For the text-containing cell, return its midpoint in (x, y) coordinate format. 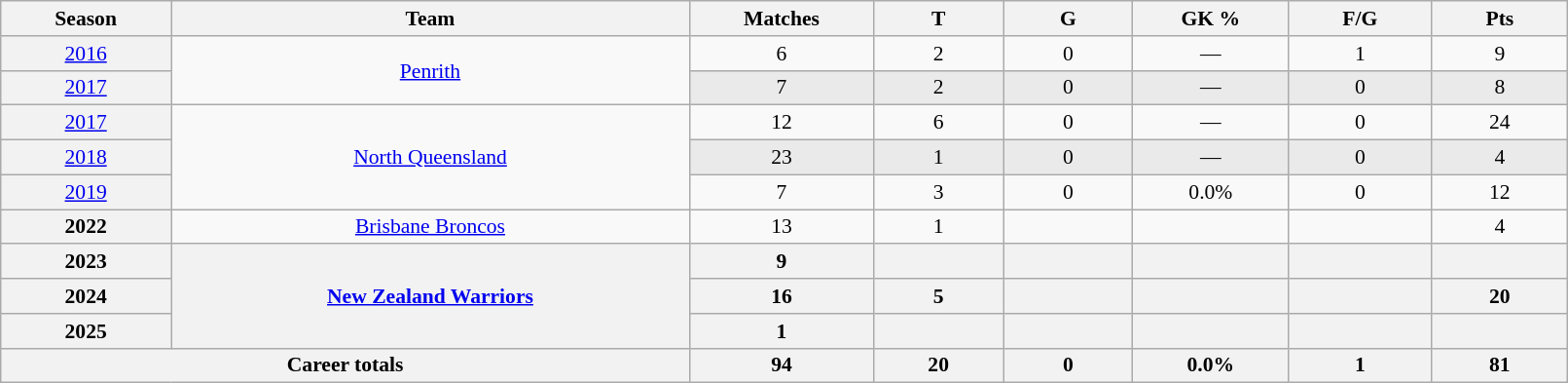
2023 (86, 262)
81 (1500, 365)
94 (781, 365)
2025 (86, 331)
F/G (1361, 19)
2018 (86, 158)
Penrith (430, 70)
Brisbane Broncos (430, 227)
New Zealand Warriors (430, 296)
23 (781, 158)
2016 (86, 54)
Team (430, 19)
Career totals (346, 365)
16 (781, 296)
G (1069, 19)
2022 (86, 227)
T (938, 19)
2024 (86, 296)
5 (938, 296)
Matches (781, 19)
13 (781, 227)
Season (86, 19)
GK % (1211, 19)
North Queensland (430, 158)
Pts (1500, 19)
3 (938, 192)
24 (1500, 123)
2019 (86, 192)
8 (1500, 88)
